Capture the cell that displays the provided text and extract its (x, y) central coordinate. 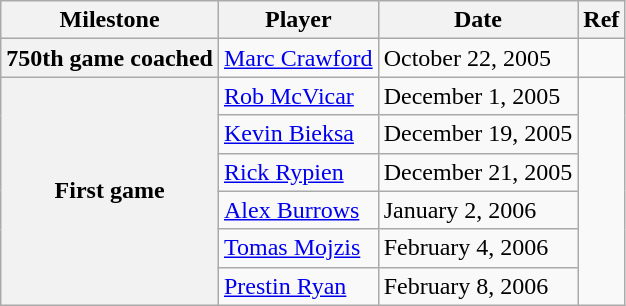
First game (110, 191)
February 8, 2006 (478, 286)
February 4, 2006 (478, 248)
December 21, 2005 (478, 172)
Marc Crawford (298, 58)
December 19, 2005 (478, 134)
January 2, 2006 (478, 210)
Ref (602, 20)
October 22, 2005 (478, 58)
Prestin Ryan (298, 286)
Kevin Bieksa (298, 134)
Milestone (110, 20)
Date (478, 20)
Rob McVicar (298, 96)
750th game coached (110, 58)
Player (298, 20)
Alex Burrows (298, 210)
Tomas Mojzis (298, 248)
December 1, 2005 (478, 96)
Rick Rypien (298, 172)
